Find where the given text appears and provide that cell's center as [x, y] coordinate. 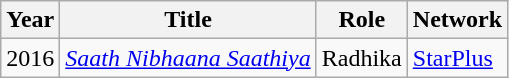
Network [457, 20]
Year [30, 20]
Role [362, 20]
Saath Nibhaana Saathiya [188, 58]
Title [188, 20]
StarPlus [457, 58]
Radhika [362, 58]
2016 [30, 58]
